Extract the [X, Y] coordinate from the center of the cell holding the provided text.  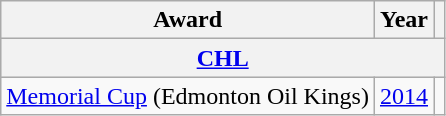
Award [188, 20]
Memorial Cup (Edmonton Oil Kings) [188, 96]
Year [404, 20]
CHL [223, 58]
2014 [404, 96]
